Search for the cell housing the specified text and yield its (x, y) center coordinate. 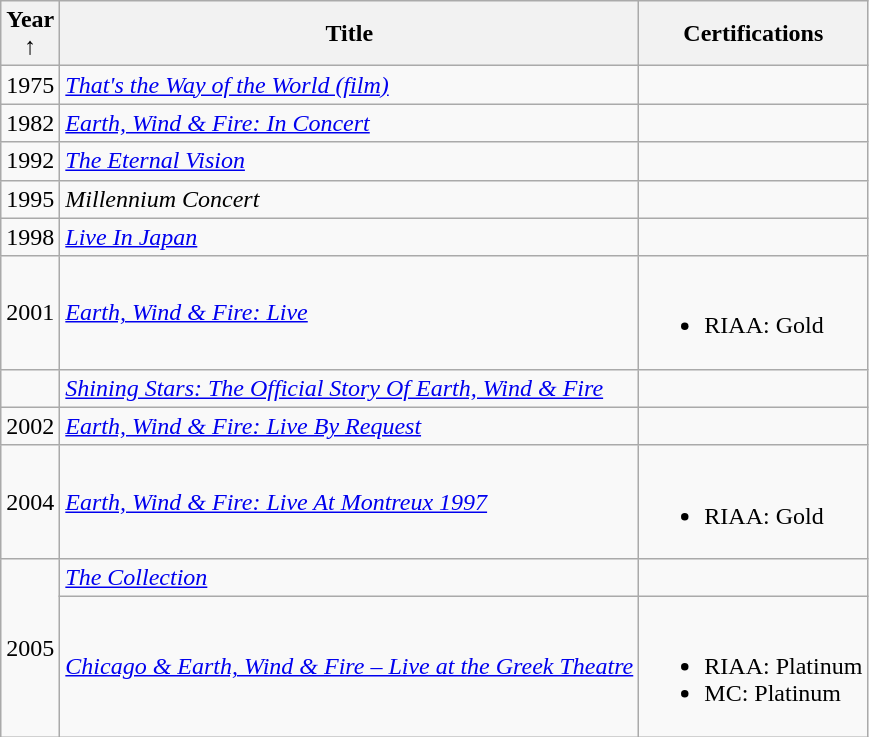
Earth, Wind & Fire: Live (350, 312)
1992 (30, 161)
2001 (30, 312)
Title (350, 34)
Certifications (754, 34)
The Collection (350, 577)
2005 (30, 647)
Shining Stars: The Official Story Of Earth, Wind & Fire (350, 388)
1982 (30, 123)
The Eternal Vision (350, 161)
Year↑ (30, 34)
Chicago & Earth, Wind & Fire – Live at the Greek Theatre (350, 666)
1995 (30, 199)
1998 (30, 237)
That's the Way of the World (film) (350, 85)
2002 (30, 426)
1975 (30, 85)
Millennium Concert (350, 199)
2004 (30, 502)
Earth, Wind & Fire: Live By Request (350, 426)
Earth, Wind & Fire: Live At Montreux 1997 (350, 502)
Live In Japan (350, 237)
RIAA: PlatinumMC: Platinum (754, 666)
Earth, Wind & Fire: In Concert (350, 123)
